Capture the cell that displays the provided text and extract its [x, y] central coordinate. 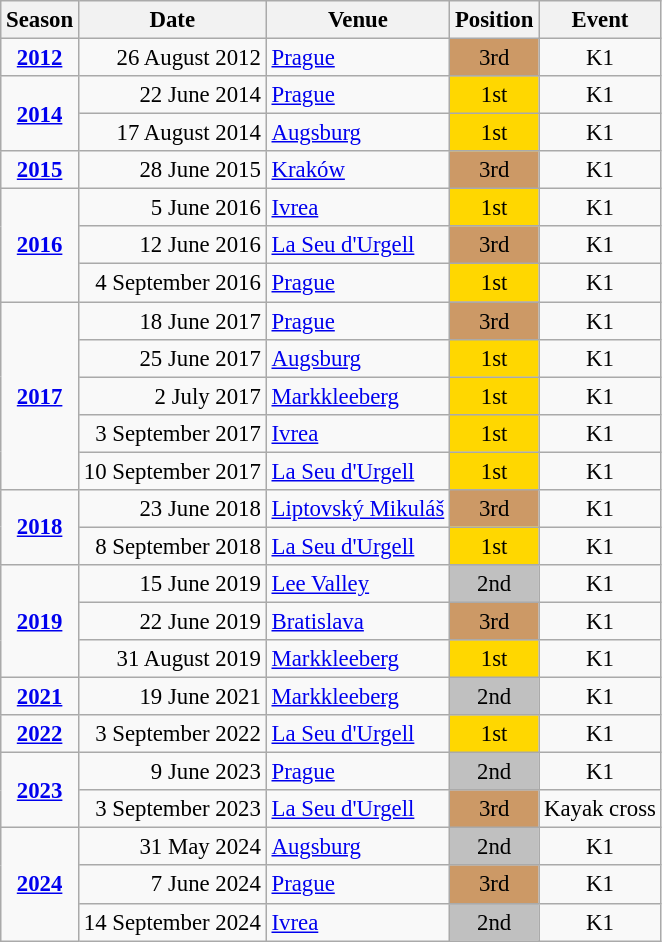
2014 [40, 114]
Position [494, 20]
2021 [40, 697]
Liptovský Mikuláš [358, 509]
4 September 2016 [172, 283]
3 September 2022 [172, 734]
Venue [358, 20]
9 June 2023 [172, 772]
2 July 2017 [172, 396]
2012 [40, 58]
31 May 2024 [172, 847]
15 June 2019 [172, 584]
5 June 2016 [172, 208]
25 June 2017 [172, 358]
Lee Valley [358, 584]
19 June 2021 [172, 697]
Season [40, 20]
22 June 2019 [172, 621]
3 September 2017 [172, 433]
Kraków [358, 170]
3 September 2023 [172, 809]
28 June 2015 [172, 170]
Event [600, 20]
2024 [40, 884]
26 August 2012 [172, 58]
31 August 2019 [172, 659]
18 June 2017 [172, 321]
2022 [40, 734]
23 June 2018 [172, 509]
2017 [40, 396]
12 June 2016 [172, 245]
2023 [40, 790]
2015 [40, 170]
2018 [40, 528]
10 September 2017 [172, 471]
Bratislava [358, 621]
Date [172, 20]
8 September 2018 [172, 546]
Kayak cross [600, 809]
22 June 2014 [172, 95]
17 August 2014 [172, 133]
2016 [40, 246]
7 June 2024 [172, 885]
14 September 2024 [172, 922]
2019 [40, 622]
